Detect which cell encompasses the target text, then output its (X, Y) center coordinate. 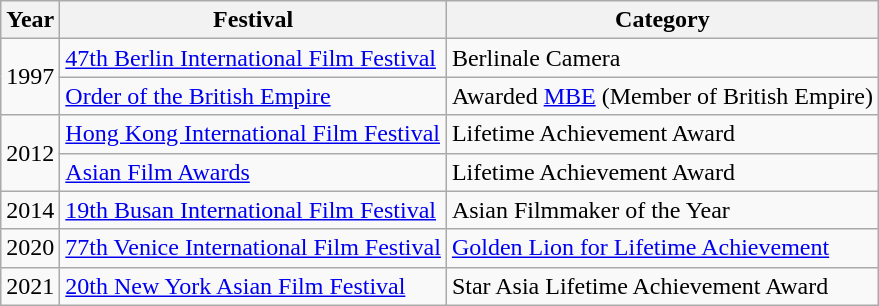
Order of the British Empire (254, 96)
2021 (30, 286)
Berlinale Camera (662, 58)
Golden Lion for Lifetime Achievement (662, 248)
19th Busan International Film Festival (254, 210)
Asian Filmmaker of the Year (662, 210)
Festival (254, 20)
77th Venice International Film Festival (254, 248)
Year (30, 20)
2014 (30, 210)
Awarded MBE (Member of British Empire) (662, 96)
47th Berlin International Film Festival (254, 58)
Star Asia Lifetime Achievement Award (662, 286)
1997 (30, 77)
20th New York Asian Film Festival (254, 286)
Asian Film Awards (254, 172)
Hong Kong International Film Festival (254, 134)
Category (662, 20)
2020 (30, 248)
2012 (30, 153)
